For the text-containing cell, return its midpoint in [x, y] coordinate format. 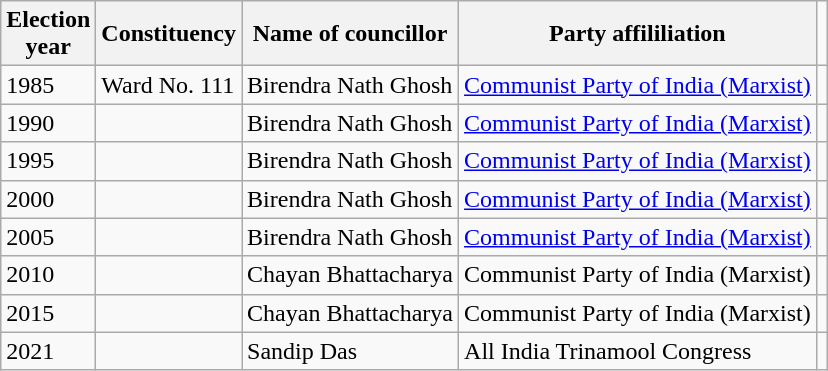
1990 [48, 123]
2005 [48, 237]
2000 [48, 199]
Sandip Das [350, 351]
All India Trinamool Congress [638, 351]
1985 [48, 85]
1995 [48, 161]
2021 [48, 351]
2010 [48, 275]
Constituency [169, 34]
Election year [48, 34]
Name of councillor [350, 34]
Ward No. 111 [169, 85]
2015 [48, 313]
Party affililiation [638, 34]
